Capture the cell that displays the provided text and extract its (X, Y) central coordinate. 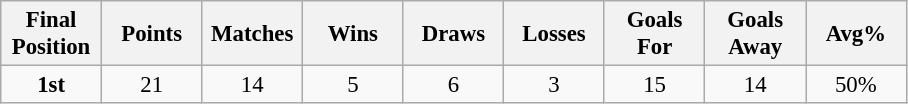
Goals For (654, 34)
Goals Away (756, 34)
Points (152, 34)
50% (856, 85)
3 (554, 85)
Wins (354, 34)
21 (152, 85)
15 (654, 85)
Losses (554, 34)
5 (354, 85)
Draws (454, 34)
6 (454, 85)
Final Position (52, 34)
1st (52, 85)
Matches (252, 34)
Avg% (856, 34)
